From the cell containing the given text, extract its center point as [X, Y] coordinate. 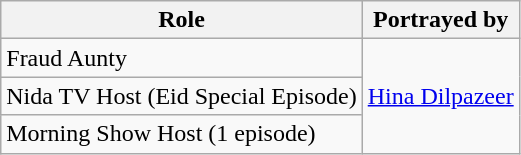
Morning Show Host (1 episode) [182, 134]
Portrayed by [440, 20]
Hina Dilpazeer [440, 96]
Nida TV Host (Eid Special Episode) [182, 96]
Fraud Aunty [182, 58]
Role [182, 20]
